Search for the cell housing the specified text and yield its [x, y] center coordinate. 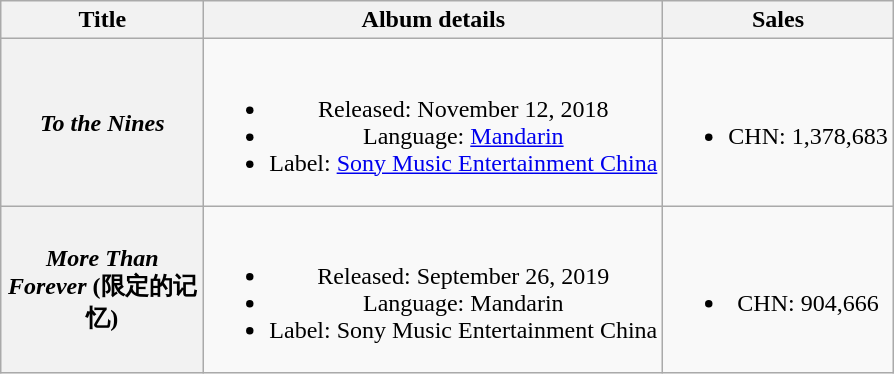
Released: November 12, 2018Language: MandarinLabel: Sony Music Entertainment China [434, 122]
Title [102, 20]
Album details [434, 20]
More Than Forever (限定的记忆) [102, 290]
To the Nines [102, 122]
Released: September 26, 2019Language: MandarinLabel: Sony Music Entertainment China [434, 290]
CHN: 1,378,683 [778, 122]
Sales [778, 20]
CHN: 904,666 [778, 290]
